Detect which cell encompasses the target text, then output its (x, y) center coordinate. 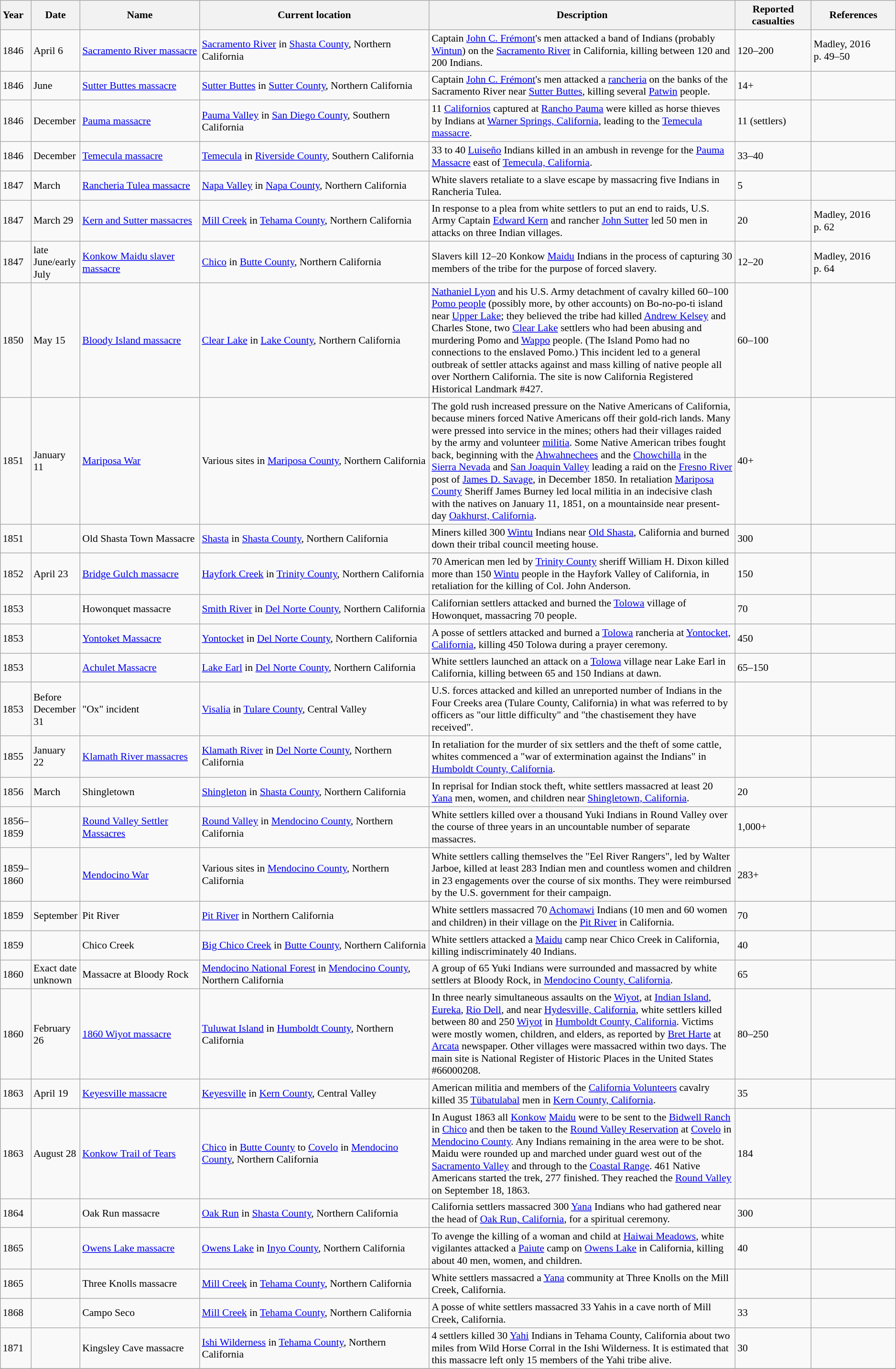
In reprisal for Indian stock theft, white settlers massacred at least 20 Yana men, women, and children near Shingletown, California. (582, 792)
65 (773, 975)
Sacramento River in Shasta County, Northern California (314, 51)
1860 Wiyot massacre (140, 1034)
Napa Valley in Napa County, Northern California (314, 185)
late June/early July (55, 263)
American militia and members of the California Volunteers cavalry killed 35 Tübatulabal men in Kern County, California. (582, 1094)
June (55, 86)
12–20 (773, 263)
February 26 (55, 1034)
January 22 (55, 757)
Temecula massacre (140, 157)
White settlers massacred a Yana community at Three Knolls on the Mill Creek, California. (582, 1283)
Sacramento River massacre (140, 51)
11 Californios captured at Rancho Pauma were killed as horse thieves by Indians at Warner Springs, California, leading to the Temecula massacre. (582, 121)
Round Valley in Mendocino County, Northern California (314, 828)
Exact date unknown (55, 975)
March 29 (55, 221)
Yontoket Massacre (140, 638)
Temecula in Riverside County, Southern California (314, 157)
Shingletown (140, 792)
Klamath River massacres (140, 757)
Konkow Maidu slaver massacre (140, 263)
Various sites in Mariposa County, Northern California (314, 461)
1,000+ (773, 828)
Sutter Buttes massacre (140, 86)
5 (773, 185)
Big Chico Creek in Butte County, Northern California (314, 945)
Captain John C. Frémont's men attacked a rancheria on the banks of the Sacramento River near Sutter Buttes, killing several Patwin people. (582, 86)
Tuluwat Island in Humboldt County, Northern California (314, 1034)
Various sites in Mendocino County, Northern California (314, 875)
11 (settlers) (773, 121)
Lake Earl in Del Norte County, Northern California (314, 668)
Campo Seco (140, 1313)
450 (773, 638)
California settlers massacred 300 Yana Indians who had gathered near the head of Oak Run, California, for a spiritual ceremony. (582, 1213)
Current location (314, 15)
Pauma massacre (140, 121)
May 15 (55, 340)
Year (16, 15)
Shingleton in Shasta County, Northern California (314, 792)
January 11 (55, 461)
White settlers launched an attack on a Tolowa village near Lake Earl in California, killing between 65 and 150 Indians at dawn. (582, 668)
April 23 (55, 574)
1850 (16, 340)
Howonquet massacre (140, 610)
14+ (773, 86)
120–200 (773, 51)
Keyesville in Kern County, Central Valley (314, 1094)
Oak Run massacre (140, 1213)
April 6 (55, 51)
April 19 (55, 1094)
33 to 40 Luiseño Indians killed in an ambush in revenge for the Pauma Massacre east of Temecula, California. (582, 157)
Pit River in Northern California (314, 916)
33 (773, 1313)
33–40 (773, 157)
1864 (16, 1213)
Shasta in Shasta County, Northern California (314, 539)
White settlers killed over a thousand Yuki Indians in Round Valley over the course of three years in an uncountable number of separate massacres. (582, 828)
Old Shasta Town Massacre (140, 539)
Round Valley Settler Massacres (140, 828)
Hayfork Creek in Trinity County, Northern California (314, 574)
Date (55, 15)
Chico Creek (140, 945)
Ishi Wilderness in Tehama County, Northern California (314, 1348)
Californian settlers attacked and burned the Tolowa village of Howonquet, massacring 70 people. (582, 610)
Rancheria Tulea massacre (140, 185)
Klamath River in Del Norte County, Northern California (314, 757)
Madley, 2016 p. 49–50 (853, 51)
Bridge Gulch massacre (140, 574)
1871 (16, 1348)
Achulet Massacre (140, 668)
References (853, 15)
Bloody Island massacre (140, 340)
Visalia in Tulare County, Central Valley (314, 709)
Miners killed 300 Wintu Indians near Old Shasta, California and burned down their tribal council meeting house. (582, 539)
August 28 (55, 1153)
150 (773, 574)
Owens Lake massacre (140, 1249)
Keyesville massacre (140, 1094)
Massacre at Bloody Rock (140, 975)
Sutter Buttes in Sutter County, Northern California (314, 86)
September (55, 916)
Mendocino War (140, 875)
1856–1859 (16, 828)
White settlers attacked a Maidu camp near Chico Creek in California, killing indiscriminately 40 Indians. (582, 945)
1852 (16, 574)
Before December 31 (55, 709)
Pit River (140, 916)
Konkow Trail of Tears (140, 1153)
A group of 65 Yuki Indians were surrounded and massacred by white settlers at Bloody Rock, in Mendocino County, California. (582, 975)
Owens Lake in Inyo County, Northern California (314, 1249)
40+ (773, 461)
Slavers kill 12–20 Konkow Maidu Indians in the process of capturing 30 members of the tribe for the purpose of forced slavery. (582, 263)
1855 (16, 757)
1859–1860 (16, 875)
184 (773, 1153)
Chico in Butte County, Northern California (314, 263)
35 (773, 1094)
283+ (773, 875)
Pauma Valley in San Diego County, Southern California (314, 121)
Madley, 2016 p. 64 (853, 263)
Chico in Butte County to Covelo in Mendocino County, Northern California (314, 1153)
Mendocino National Forest in Mendocino County, Northern California (314, 975)
Reported casualties (773, 15)
30 (773, 1348)
80–250 (773, 1034)
Name (140, 15)
"Ox" incident (140, 709)
Smith River in Del Norte County, Northern California (314, 610)
Mariposa War (140, 461)
60–100 (773, 340)
1856 (16, 792)
A posse of settlers attacked and burned a Tolowa rancheria at Yontocket, California, killing 450 Tolowa during a prayer ceremony. (582, 638)
Clear Lake in Lake County, Northern California (314, 340)
A posse of white settlers massacred 33 Yahis in a cave north of Mill Creek, California. (582, 1313)
Oak Run in Shasta County, Northern California (314, 1213)
65–150 (773, 668)
Yontocket in Del Norte County, Northern California (314, 638)
Kern and Sutter massacres (140, 221)
Three Knolls massacre (140, 1283)
Description (582, 15)
White slavers retaliate to a slave escape by massacring five Indians in Rancheria Tulea. (582, 185)
White settlers massacred 70 Achomawi Indians (10 men and 60 women and children) in their village on the Pit River in California. (582, 916)
Madley, 2016 p. 62 (853, 221)
Kingsley Cave massacre (140, 1348)
1868 (16, 1313)
